Locate the cell with the specified text and output its [x, y] center coordinate. 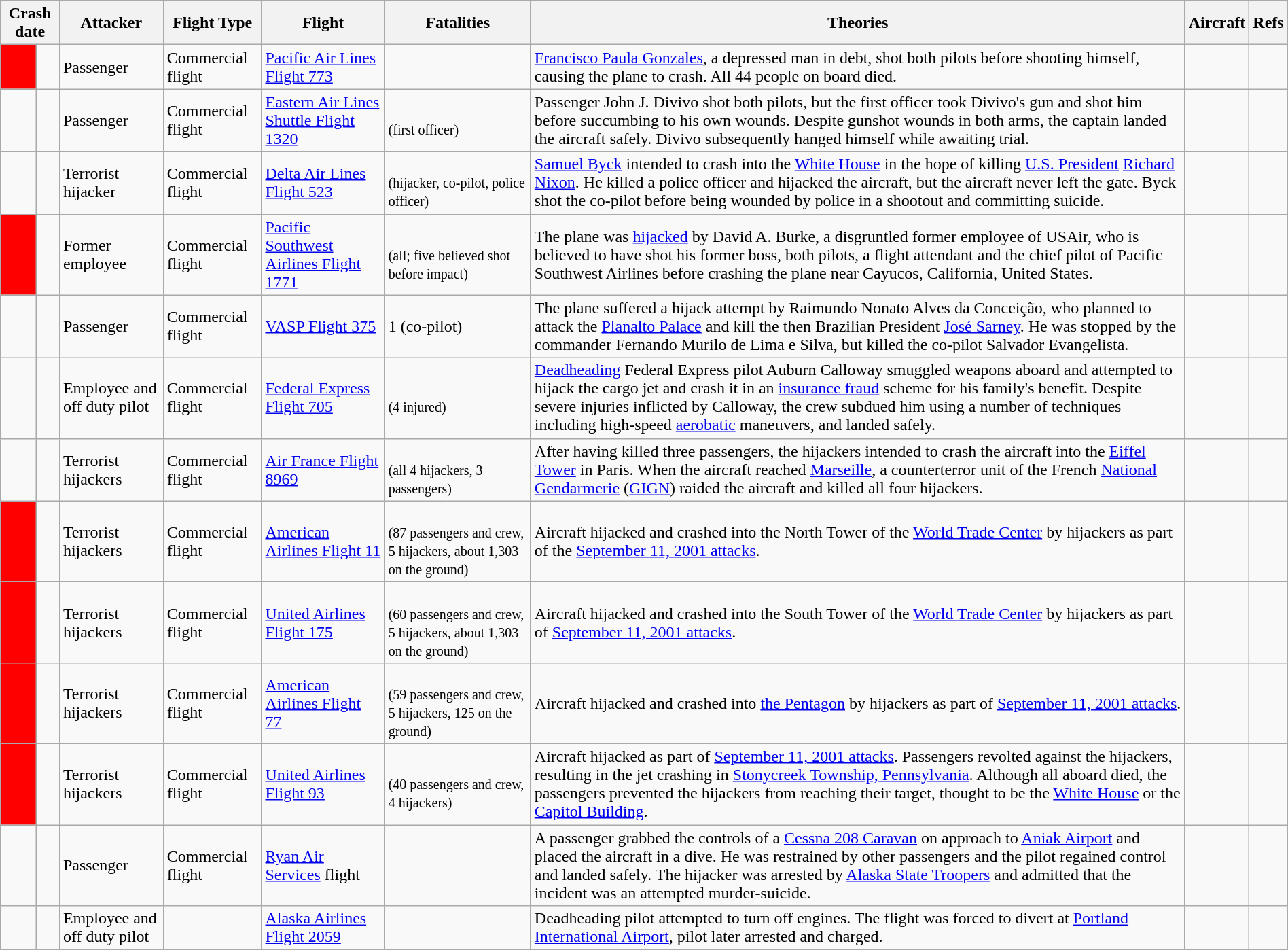
(first officer) [458, 120]
Refs [1268, 23]
Pacific Southwest Airlines Flight 1771 [323, 254]
Terrorist hijacker [111, 183]
(all; five believed shot before impact) [458, 254]
Eastern Air Lines Shuttle Flight 1320 [323, 120]
Air France Flight 8969 [323, 470]
American Airlines Flight 77 [323, 703]
Federal Express Flight 705 [323, 398]
United Airlines Flight 93 [323, 784]
Flight Type [212, 23]
(59 passengers and crew, 5 hijackers, 125 on the ground) [458, 703]
(4 injured) [458, 398]
American Airlines Flight 11 [323, 541]
Aircraft hijacked and crashed into the North Tower of the World Trade Center by hijackers as part of the September 11, 2001 attacks. [857, 541]
(60 passengers and crew, 5 hijackers, about 1,303 on the ground) [458, 622]
Ryan Air Services flight [323, 866]
(87 passengers and crew, 5 hijackers, about 1,303 on the ground) [458, 541]
VASP Flight 375 [323, 326]
Alaska Airlines Flight 2059 [323, 928]
Francisco Paula Gonzales, a depressed man in debt, shot both pilots before shooting himself, causing the plane to crash. All 44 people on board died. [857, 67]
Delta Air Lines Flight 523 [323, 183]
United Airlines Flight 175 [323, 622]
Theories [857, 23]
Aircraft [1217, 23]
Flight [323, 23]
(40 passengers and crew, 4 hijackers) [458, 784]
Former employee [111, 254]
Aircraft hijacked and crashed into the South Tower of the World Trade Center by hijackers as part of September 11, 2001 attacks. [857, 622]
Attacker [111, 23]
Pacific Air Lines Flight 773 [323, 67]
(all 4 hijackers, 3 passengers) [458, 470]
Fatalities [458, 23]
Aircraft hijacked and crashed into the Pentagon by hijackers as part of September 11, 2001 attacks. [857, 703]
(hijacker, co-pilot, police officer) [458, 183]
1 (co-pilot) [458, 326]
Deadheading pilot attempted to turn off engines. The flight was forced to divert at Portland International Airport, pilot later arrested and charged. [857, 928]
Crash date [30, 23]
